Provide the (x, y) coordinate of the cell's center where the given text is located.  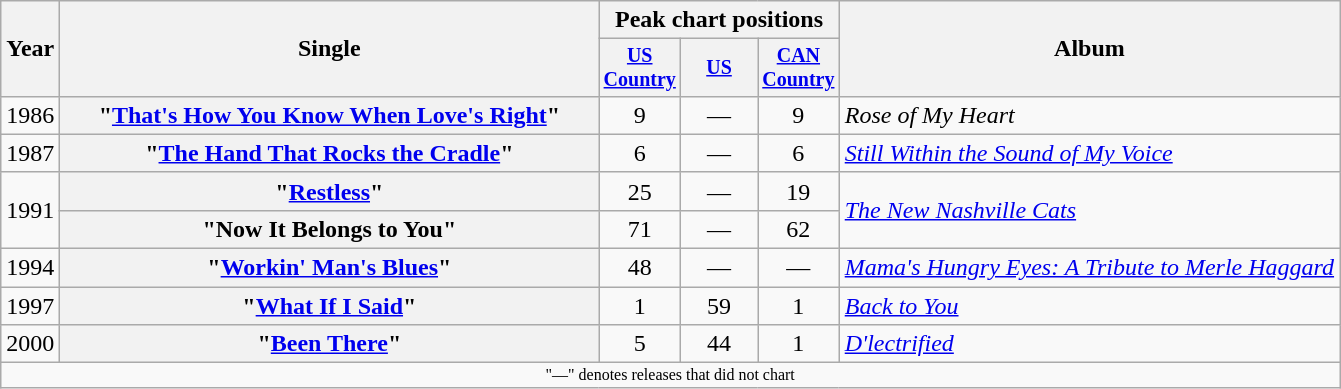
US (720, 68)
59 (720, 306)
Back to You (1089, 306)
25 (640, 191)
"Workin' Man's Blues" (330, 268)
48 (640, 268)
5 (640, 344)
Still Within the Sound of My Voice (1089, 153)
2000 (30, 344)
"What If I Said" (330, 306)
1994 (30, 268)
CAN Country (799, 68)
D'lectrified (1089, 344)
1986 (30, 115)
"Now It Belongs to You" (330, 229)
Mama's Hungry Eyes: A Tribute to Merle Haggard (1089, 268)
Rose of My Heart (1089, 115)
71 (640, 229)
44 (720, 344)
"Been There" (330, 344)
1987 (30, 153)
1991 (30, 210)
US Country (640, 68)
"The Hand That Rocks the Cradle" (330, 153)
The New Nashville Cats (1089, 210)
"Restless" (330, 191)
1997 (30, 306)
19 (799, 191)
62 (799, 229)
"—" denotes releases that did not chart (670, 375)
"That's How You Know When Love's Right" (330, 115)
Album (1089, 49)
Peak chart positions (719, 20)
Year (30, 49)
Single (330, 49)
